Capture the cell that displays the provided text and extract its [x, y] central coordinate. 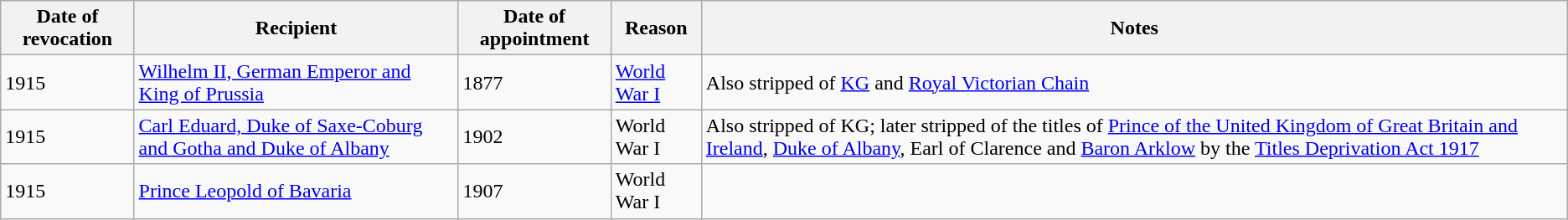
Date of appointment [534, 28]
Date of revocation [67, 28]
Wilhelm II, German Emperor and King of Prussia [297, 82]
Prince Leopold of Bavaria [297, 191]
Notes [1134, 28]
Carl Eduard, Duke of Saxe-Coburg and Gotha and Duke of Albany [297, 137]
1902 [534, 137]
Recipient [297, 28]
1877 [534, 82]
Reason [656, 28]
1907 [534, 191]
Also stripped of KG and Royal Victorian Chain [1134, 82]
